Provide the (x, y) coordinate of the cell's center where the given text is located.  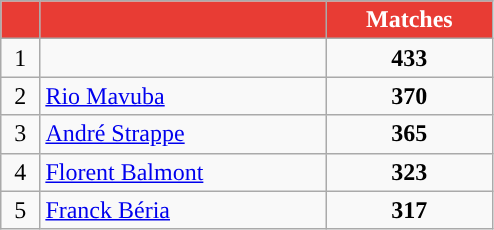
Franck Béria (184, 210)
3 (20, 134)
365 (409, 134)
1 (20, 58)
Rio Mavuba (184, 96)
Matches (409, 20)
2 (20, 96)
323 (409, 172)
433 (409, 58)
317 (409, 210)
André Strappe (184, 134)
Florent Balmont (184, 172)
370 (409, 96)
5 (20, 210)
4 (20, 172)
